Output the [x, y] coordinate of the center of the cell containing the given text.  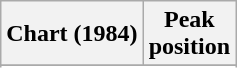
Peakposition [189, 34]
Chart (1984) [72, 34]
